Identify which cell holds the provided text, then report its (X, Y) central coordinate. 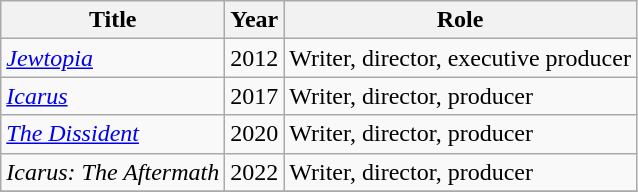
Title (113, 20)
Role (460, 20)
Jewtopia (113, 58)
Icarus: The Aftermath (113, 172)
Writer, director, executive producer (460, 58)
2020 (254, 134)
Icarus (113, 96)
2022 (254, 172)
2017 (254, 96)
The Dissident (113, 134)
2012 (254, 58)
Year (254, 20)
